Find where the given text appears and provide that cell's center as (x, y) coordinate. 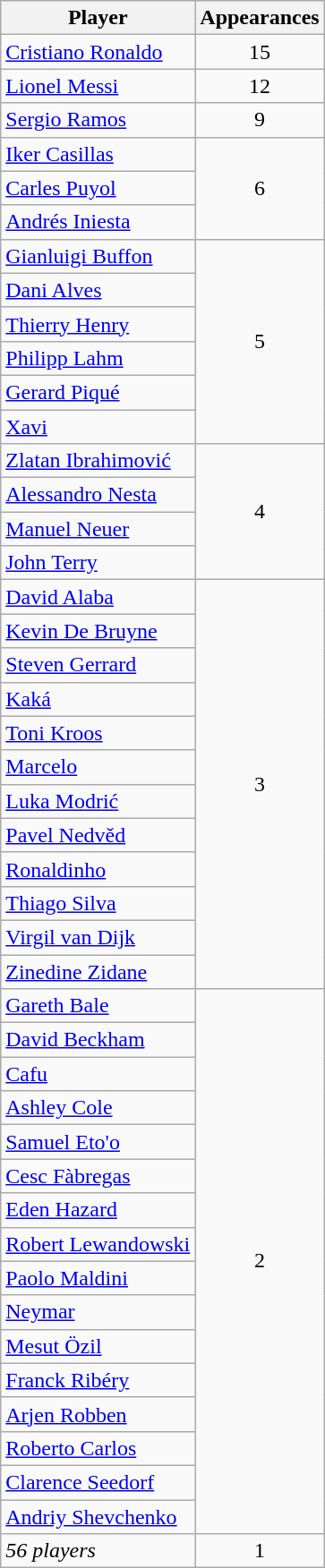
Carles Puyol (98, 188)
Mesut Özil (98, 1346)
4 (260, 512)
15 (260, 52)
1 (260, 1551)
Steven Gerrard (98, 665)
Gianluigi Buffon (98, 256)
David Beckham (98, 1040)
Gerard Piqué (98, 392)
Luka Modrić (98, 801)
Kevin De Bruyne (98, 631)
6 (260, 188)
Paolo Maldini (98, 1278)
Eden Hazard (98, 1210)
Ashley Cole (98, 1108)
3 (260, 784)
Kaká (98, 699)
Xavi (98, 427)
Cafu (98, 1074)
Pavel Nedvěd (98, 835)
Roberto Carlos (98, 1448)
Thiago Silva (98, 903)
Toni Kroos (98, 733)
Alessandro Nesta (98, 495)
Cristiano Ronaldo (98, 52)
Ronaldinho (98, 869)
2 (260, 1262)
Philipp Lahm (98, 358)
56 players (98, 1551)
Virgil van Dijk (98, 937)
12 (260, 86)
Sergio Ramos (98, 120)
Appearances (260, 18)
David Alaba (98, 597)
9 (260, 120)
Franck Ribéry (98, 1380)
Andrés Iniesta (98, 222)
John Terry (98, 563)
Neymar (98, 1312)
Thierry Henry (98, 324)
Andriy Shevchenko (98, 1517)
Zinedine Zidane (98, 971)
Clarence Seedorf (98, 1482)
Dani Alves (98, 290)
Iker Casillas (98, 154)
Player (98, 18)
Cesc Fàbregas (98, 1176)
Marcelo (98, 767)
5 (260, 341)
Arjen Robben (98, 1414)
Gareth Bale (98, 1006)
Robert Lewandowski (98, 1244)
Lionel Messi (98, 86)
Samuel Eto'o (98, 1142)
Manuel Neuer (98, 529)
Zlatan Ibrahimović (98, 461)
